Scan for the cell matching the given text and deliver its (X, Y) coordinate at center. 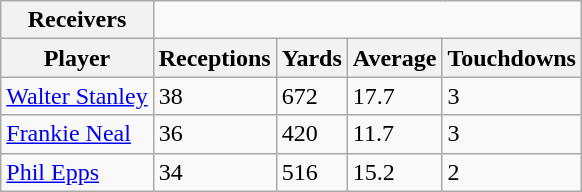
Frankie Neal (77, 134)
Walter Stanley (77, 96)
15.2 (394, 172)
Player (77, 58)
Receptions (214, 58)
34 (214, 172)
Phil Epps (77, 172)
17.7 (394, 96)
Touchdowns (512, 58)
36 (214, 134)
38 (214, 96)
11.7 (394, 134)
516 (312, 172)
Average (394, 58)
2 (512, 172)
Receivers (77, 20)
420 (312, 134)
672 (312, 96)
Yards (312, 58)
